From the cell containing the given text, extract its center point as (x, y) coordinate. 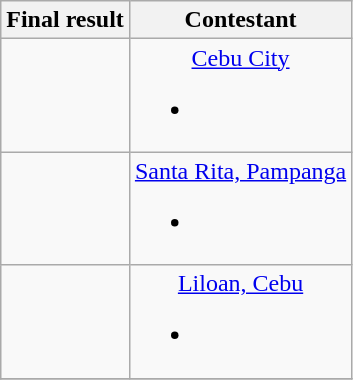
Cebu City (240, 96)
Santa Rita, Pampanga (240, 208)
Contestant (240, 20)
Liloan, Cebu (240, 322)
Final result (66, 20)
